Provide the [X, Y] coordinate of the cell's center where the given text is located.  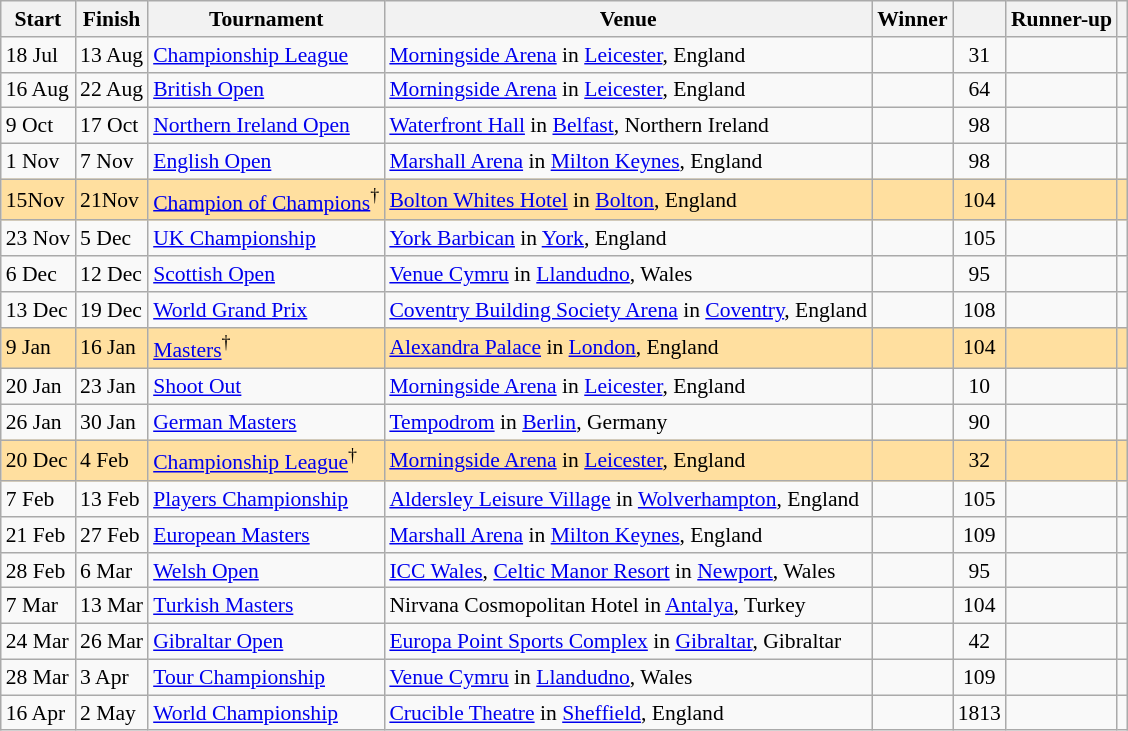
Welsh Open [266, 571]
Championship League† [266, 460]
30 Jan [112, 422]
7 Nov [112, 162]
Finish [112, 19]
23 Jan [112, 387]
Waterfront Hall in Belfast, Northern Ireland [628, 126]
15Nov [38, 200]
13 Dec [38, 310]
Europa Point Sports Complex in Gibraltar, Gibraltar [628, 642]
3 Apr [112, 677]
Coventry Building Society Arena in Coventry, England [628, 310]
20 Dec [38, 460]
Aldersley Leisure Village in Wolverhampton, England [628, 499]
64 [980, 90]
90 [980, 422]
Turkish Masters [266, 606]
Shoot Out [266, 387]
Northern Ireland Open [266, 126]
Tempodrom in Berlin, Germany [628, 422]
Alexandra Palace in London, England [628, 348]
7 Mar [38, 606]
32 [980, 460]
6 Mar [112, 571]
19 Dec [112, 310]
22 Aug [112, 90]
Winner [912, 19]
European Masters [266, 535]
UK Championship [266, 239]
9 Oct [38, 126]
23 Nov [38, 239]
Nirvana Cosmopolitan Hotel in Antalya, Turkey [628, 606]
26 Jan [38, 422]
Crucible Theatre in Sheffield, England [628, 713]
9 Jan [38, 348]
17 Oct [112, 126]
1 Nov [38, 162]
York Barbican in York, England [628, 239]
27 Feb [112, 535]
Bolton Whites Hotel in Bolton, England [628, 200]
Tour Championship [266, 677]
World Grand Prix [266, 310]
ICC Wales, Celtic Manor Resort in Newport, Wales [628, 571]
5 Dec [112, 239]
Start [38, 19]
24 Mar [38, 642]
English Open [266, 162]
Players Championship [266, 499]
1813 [980, 713]
16 Jan [112, 348]
British Open [266, 90]
20 Jan [38, 387]
10 [980, 387]
31 [980, 55]
13 Aug [112, 55]
Masters† [266, 348]
7 Feb [38, 499]
Gibraltar Open [266, 642]
21Nov [112, 200]
21 Feb [38, 535]
108 [980, 310]
German Masters [266, 422]
6 Dec [38, 274]
Championship League [266, 55]
Runner-up [1062, 19]
13 Mar [112, 606]
26 Mar [112, 642]
Scottish Open [266, 274]
World Championship [266, 713]
13 Feb [112, 499]
28 Feb [38, 571]
12 Dec [112, 274]
42 [980, 642]
Venue [628, 19]
18 Jul [38, 55]
Champion of Champions† [266, 200]
16 Apr [38, 713]
16 Aug [38, 90]
Tournament [266, 19]
28 Mar [38, 677]
4 Feb [112, 460]
2 May [112, 713]
